Search for the cell housing the specified text and yield its (X, Y) center coordinate. 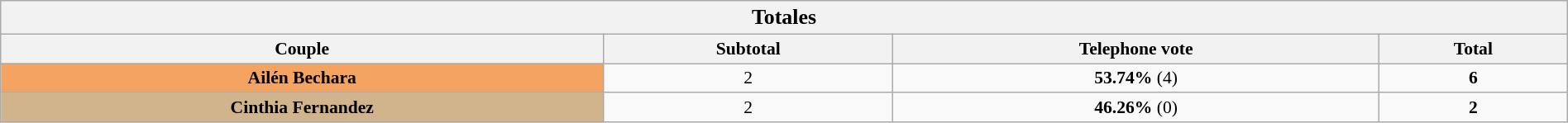
53.74% (4) (1136, 78)
Cinthia Fernandez (303, 108)
Ailén Bechara (303, 78)
Telephone vote (1136, 49)
Total (1473, 49)
6 (1473, 78)
Subtotal (748, 49)
46.26% (0) (1136, 108)
Totales (784, 17)
Couple (303, 49)
